Capture the cell that displays the provided text and extract its [x, y] central coordinate. 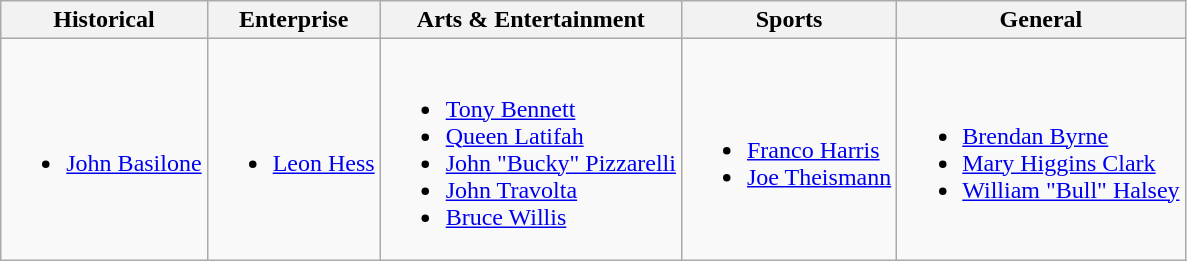
General [1041, 20]
Historical [104, 20]
John Basilone [104, 150]
Enterprise [294, 20]
Tony BennettQueen LatifahJohn "Bucky" PizzarelliJohn TravoltaBruce Willis [530, 150]
Arts & Entertainment [530, 20]
Sports [788, 20]
Leon Hess [294, 150]
Franco HarrisJoe Theismann [788, 150]
Brendan ByrneMary Higgins ClarkWilliam "Bull" Halsey [1041, 150]
